Output the [x, y] coordinate of the center of the cell containing the given text.  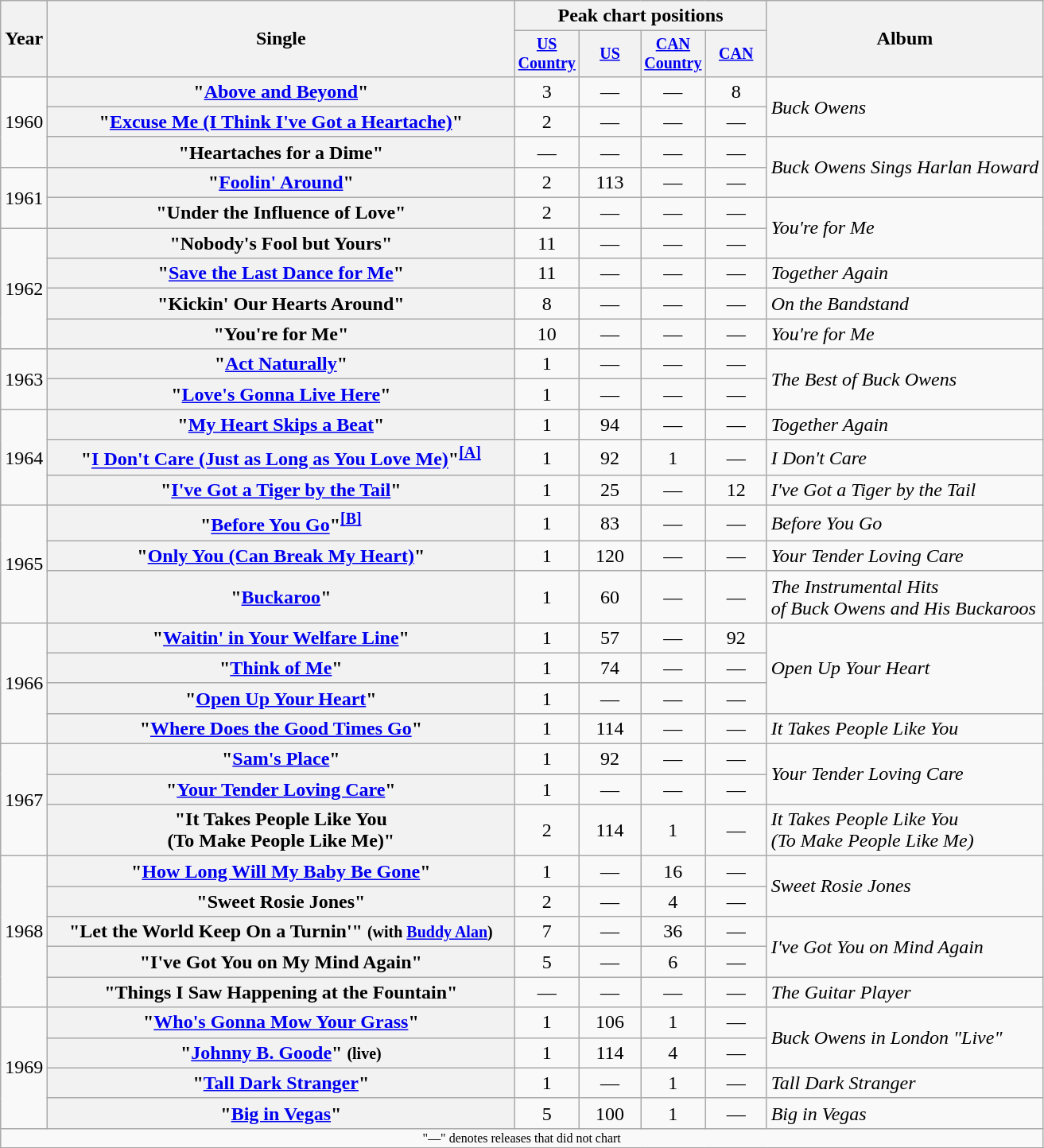
US Country [547, 54]
60 [611, 596]
"Act Naturally" [281, 364]
Peak chart positions [641, 16]
1967 [24, 800]
It Takes People Like You(To Make People Like Me) [905, 830]
"Where Does the Good Times Go" [281, 729]
US [611, 54]
1960 [24, 122]
"Tall Dark Stranger" [281, 1083]
"Waitin' in Your Welfare Line" [281, 638]
The Guitar Player [905, 992]
1966 [24, 683]
"Only You (Can Break My Heart)" [281, 556]
"Excuse Me (I Think I've Got a Heartache)" [281, 122]
"How Long Will My Baby Be Gone" [281, 871]
36 [673, 932]
Before You Go [905, 523]
"Things I Saw Happening at the Fountain" [281, 992]
Tall Dark Stranger [905, 1083]
"Foolin' Around" [281, 182]
Sweet Rosie Jones [905, 886]
Buck Owens Sings Harlan Howard [905, 167]
"My Heart Skips a Beat" [281, 425]
1968 [24, 932]
CAN Country [673, 54]
CAN [736, 54]
"I Don't Care (Just as Long as You Love Me)"[A] [281, 458]
1961 [24, 197]
"Above and Beyond" [281, 91]
100 [611, 1113]
83 [611, 523]
"Think of Me" [281, 668]
I've Got a Tiger by the Tail [905, 491]
1963 [24, 379]
"Love's Gonna Live Here" [281, 394]
1962 [24, 289]
120 [611, 556]
"Save the Last Dance for Me" [281, 273]
94 [611, 425]
"Buckaroo" [281, 596]
113 [611, 182]
"Nobody's Fool but Yours" [281, 243]
1965 [24, 564]
16 [673, 871]
"Under the Influence of Love" [281, 213]
"Open Up Your Heart" [281, 698]
57 [611, 638]
"Big in Vegas" [281, 1113]
"It Takes People Like You(To Make People Like Me)" [281, 830]
1969 [24, 1068]
The Instrumental Hitsof Buck Owens and His Buckaroos [905, 596]
The Best of Buck Owens [905, 379]
"Who's Gonna Mow Your Grass" [281, 1022]
106 [611, 1022]
12 [736, 491]
"—" denotes releases that did not chart [522, 1138]
"Let the World Keep On a Turnin'" (with Buddy Alan) [281, 932]
Album [905, 39]
6 [673, 962]
10 [547, 334]
"Before You Go"[B] [281, 523]
"I've Got a Tiger by the Tail" [281, 491]
Single [281, 39]
7 [547, 932]
Buck Owens in London "Live" [905, 1037]
Open Up Your Heart [905, 668]
"Sam's Place" [281, 759]
It Takes People Like You [905, 729]
Big in Vegas [905, 1113]
Year [24, 39]
"Heartaches for a Dime" [281, 152]
Buck Owens [905, 107]
"You're for Me" [281, 334]
25 [611, 491]
On the Bandstand [905, 304]
"Sweet Rosie Jones" [281, 902]
"Johnny B. Goode" (live) [281, 1053]
1964 [24, 458]
I Don't Care [905, 458]
74 [611, 668]
"Kickin' Our Hearts Around" [281, 304]
"Your Tender Loving Care" [281, 789]
3 [547, 91]
"I've Got You on My Mind Again" [281, 962]
I've Got You on Mind Again [905, 947]
